Pinpoint the cell where the given text exists, returning its [x, y] midpoint coordinate. 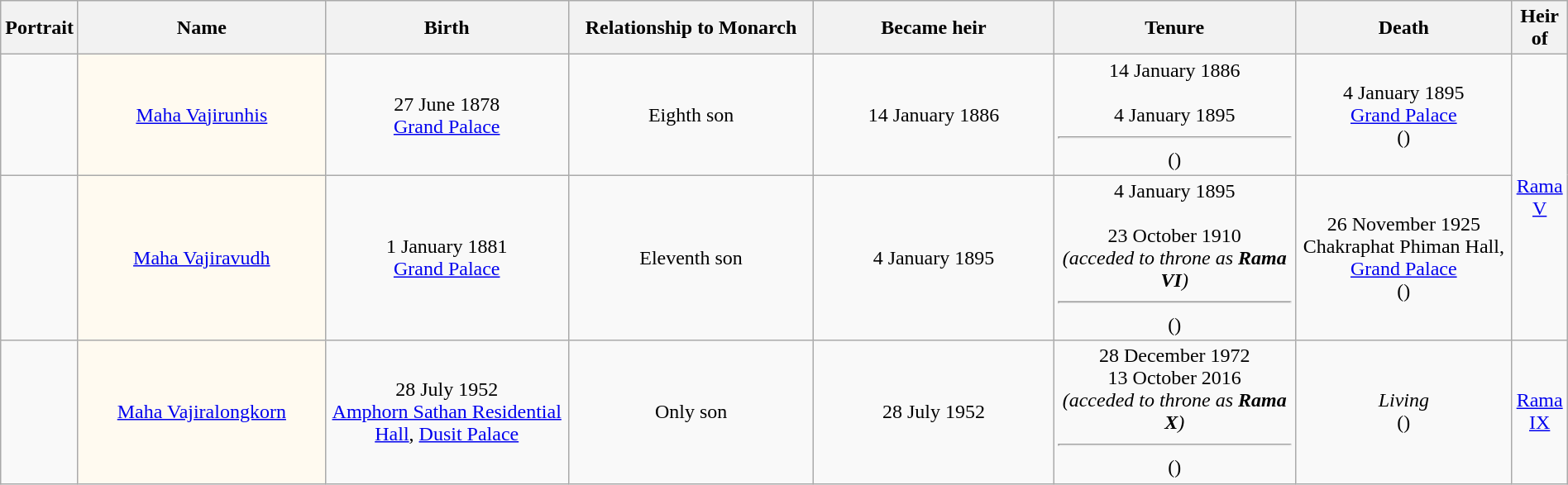
Maha Vajiravudh [202, 258]
4 January 1895 [934, 258]
Eighth son [691, 115]
Living() [1404, 411]
Eleventh son [691, 258]
28 July 1952Amphorn Sathan Residential Hall, Dusit Palace [447, 411]
26 November 1925Chakraphat Phiman Hall, Grand Palace() [1404, 258]
Birth [447, 28]
Portrait [40, 28]
14 January 18864 January 1895() [1174, 115]
Became heir [934, 28]
Only son [691, 411]
Rama V [1540, 197]
Heir of [1540, 28]
14 January 1886 [934, 115]
Maha Vajiralongkorn [202, 411]
Name [202, 28]
Tenure [1174, 28]
4 January 1895Grand Palace() [1404, 115]
27 June 1878Grand Palace [447, 115]
Relationship to Monarch [691, 28]
28 December 197213 October 2016(acceded to throne as Rama X)() [1174, 411]
Maha Vajirunhis [202, 115]
1 January 1881Grand Palace [447, 258]
28 July 1952 [934, 411]
4 January 189523 October 1910(acceded to throne as Rama VI)() [1174, 258]
Death [1404, 28]
Rama IX [1540, 411]
